Search for the cell housing the specified text and yield its [x, y] center coordinate. 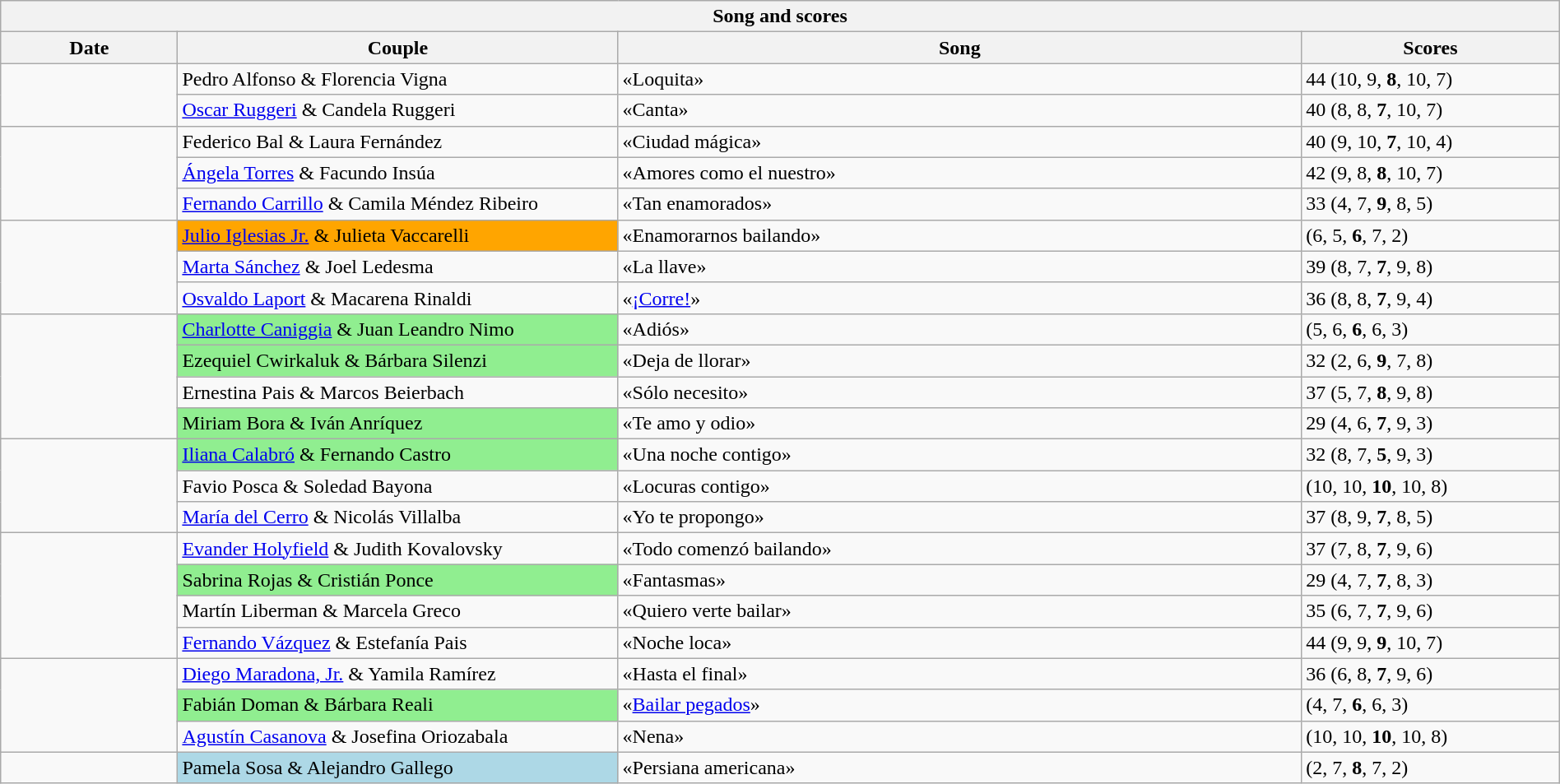
Marta Sánchez & Joel Ledesma [398, 267]
(5, 6, 6, 6, 3) [1431, 329]
32 (2, 6, 9, 7, 8) [1431, 360]
44 (10, 9, 8, 10, 7) [1431, 79]
37 (5, 7, 8, 9, 8) [1431, 392]
44 (9, 9, 9, 10, 7) [1431, 643]
«Locuras contigo» [959, 486]
40 (8, 8, 7, 10, 7) [1431, 110]
35 (6, 7, 7, 9, 6) [1431, 611]
María del Cerro & Nicolás Villalba [398, 517]
«Persiana americana» [959, 768]
(4, 7, 6, 6, 3) [1431, 705]
«Todo comenzó bailando» [959, 549]
«Fantasmas» [959, 580]
«Te amo y odio» [959, 424]
«Enamorarnos bailando» [959, 235]
Date [89, 48]
«Canta» [959, 110]
Scores [1431, 48]
Federico Bal & Laura Fernández [398, 141]
37 (7, 8, 7, 9, 6) [1431, 549]
«La llave» [959, 267]
32 (8, 7, 5, 9, 3) [1431, 455]
37 (8, 9, 7, 8, 5) [1431, 517]
Song [959, 48]
Iliana Calabró & Fernando Castro [398, 455]
Couple [398, 48]
Song and scores [780, 16]
Miriam Bora & Iván Anríquez [398, 424]
(6, 5, 6, 7, 2) [1431, 235]
Favio Posca & Soledad Bayona [398, 486]
Fabián Doman & Bárbara Reali [398, 705]
«Hasta el final» [959, 674]
«Adiós» [959, 329]
36 (8, 8, 7, 9, 4) [1431, 298]
Agustín Casanova & Josefina Oriozabala [398, 736]
«¡Corre!» [959, 298]
«Sólo necesito» [959, 392]
39 (8, 7, 7, 9, 8) [1431, 267]
Fernando Vázquez & Estefanía Pais [398, 643]
Ezequiel Cwirkaluk & Bárbara Silenzi [398, 360]
«Ciudad mágica» [959, 141]
Charlotte Caniggia & Juan Leandro Nimo [398, 329]
Pedro Alfonso & Florencia Vigna [398, 79]
Julio Iglesias Jr. & Julieta Vaccarelli [398, 235]
40 (9, 10, 7, 10, 4) [1431, 141]
Ernestina Pais & Marcos Beierbach [398, 392]
«Yo te propongo» [959, 517]
«Bailar pegados» [959, 705]
Ángela Torres & Facundo Insúa [398, 173]
«Noche loca» [959, 643]
42 (9, 8, 8, 10, 7) [1431, 173]
«Tan enamorados» [959, 204]
33 (4, 7, 9, 8, 5) [1431, 204]
Osvaldo Laport & Macarena Rinaldi [398, 298]
Pamela Sosa & Alejandro Gallego [398, 768]
(2, 7, 8, 7, 2) [1431, 768]
«Una noche contigo» [959, 455]
29 (4, 7, 7, 8, 3) [1431, 580]
Diego Maradona, Jr. & Yamila Ramírez [398, 674]
«Amores como el nuestro» [959, 173]
Evander Holyfield & Judith Kovalovsky [398, 549]
Fernando Carrillo & Camila Méndez Ribeiro [398, 204]
29 (4, 6, 7, 9, 3) [1431, 424]
36 (6, 8, 7, 9, 6) [1431, 674]
«Loquita» [959, 79]
Sabrina Rojas & Cristián Ponce [398, 580]
«Deja de llorar» [959, 360]
Martín Liberman & Marcela Greco [398, 611]
«Nena» [959, 736]
«Quiero verte bailar» [959, 611]
Oscar Ruggeri & Candela Ruggeri [398, 110]
